Return (X, Y) of the center of cell containing provided text 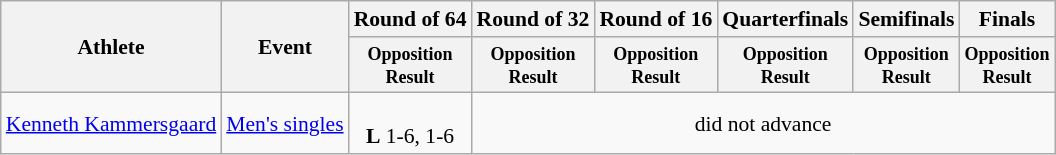
Round of 32 (534, 19)
Kenneth Kammersgaard (112, 124)
Round of 64 (410, 19)
Quarterfinals (785, 19)
Semifinals (906, 19)
did not advance (764, 124)
Event (284, 47)
Athlete (112, 47)
Men's singles (284, 124)
Round of 16 (656, 19)
L 1-6, 1-6 (410, 124)
Finals (1006, 19)
